Output the [x, y] coordinate of the center of the cell containing the given text.  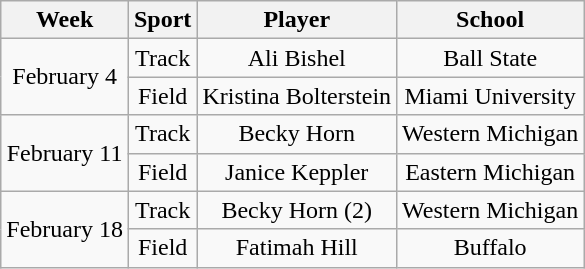
Eastern Michigan [490, 172]
Player [297, 20]
Sport [162, 20]
Kristina Bolterstein [297, 96]
Ball State [490, 58]
February 11 [65, 153]
Fatimah Hill [297, 248]
Miami University [490, 96]
Week [65, 20]
Buffalo [490, 248]
February 4 [65, 77]
February 18 [65, 229]
Ali Bishel [297, 58]
Becky Horn (2) [297, 210]
Becky Horn [297, 134]
Janice Keppler [297, 172]
School [490, 20]
